Return the [X, Y] coordinate for the center point of the cell that contains the specified text.  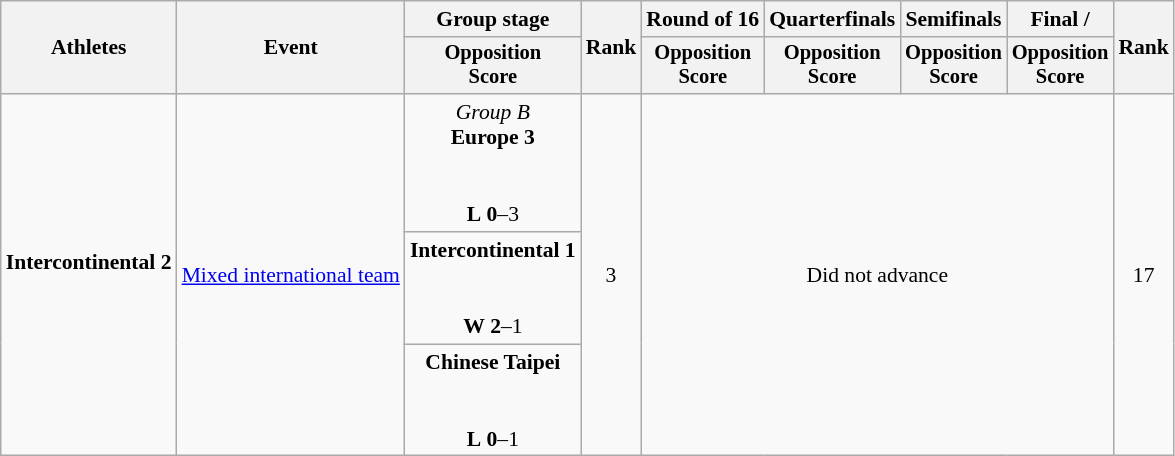
Final / [1060, 19]
Chinese TaipeiL 0–1 [493, 400]
Intercontinental 1W 2–1 [493, 288]
Athletes [89, 48]
3 [612, 275]
Mixed international team [291, 275]
Semifinals [954, 19]
Intercontinental 2 [89, 275]
17 [1144, 275]
Round of 16 [702, 19]
Group stage [493, 19]
Group BEurope 3L 0–3 [493, 163]
Did not advance [877, 275]
Quarterfinals [832, 19]
Event [291, 48]
